From the cell containing the given text, extract its center point as [X, Y] coordinate. 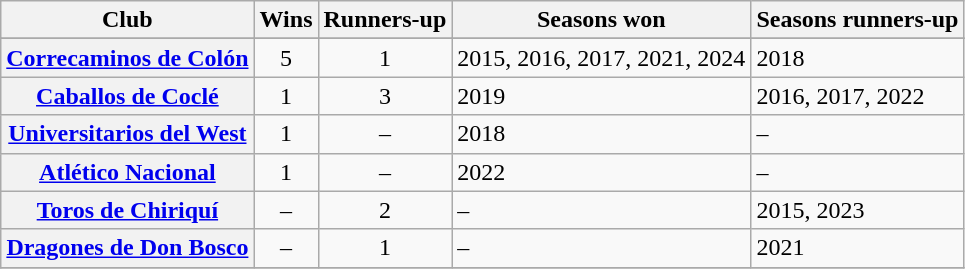
2015, 2016, 2017, 2021, 2024 [602, 58]
Seasons runners-up [858, 20]
Seasons won [602, 20]
Correcaminos de Colón [128, 58]
2022 [602, 172]
Atlético Nacional [128, 172]
Club [128, 20]
2 [385, 210]
2021 [858, 248]
2015, 2023 [858, 210]
Wins [286, 20]
Caballos de Coclé [128, 96]
Universitarios del West [128, 134]
Toros de Chiriquí [128, 210]
2016, 2017, 2022 [858, 96]
Dragones de Don Bosco [128, 248]
2019 [602, 96]
3 [385, 96]
Runners-up [385, 20]
5 [286, 58]
